Return the [x, y] coordinate for the center point of the cell that contains the specified text.  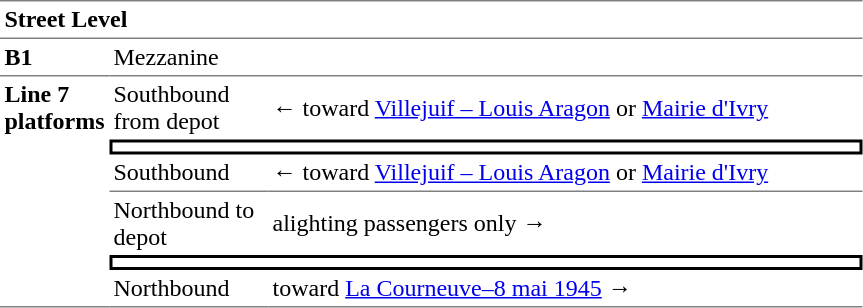
Street Level [431, 20]
Mezzanine [486, 58]
alighting passengers only → [565, 224]
Southbound [188, 173]
B1 [54, 58]
Southbound from depot [188, 108]
Northbound [188, 289]
Northbound to depot [188, 224]
Line 7 platforms [54, 192]
toward La Courneuve–8 mai 1945 → [565, 289]
